Locate the cell with the specified text and output its (x, y) center coordinate. 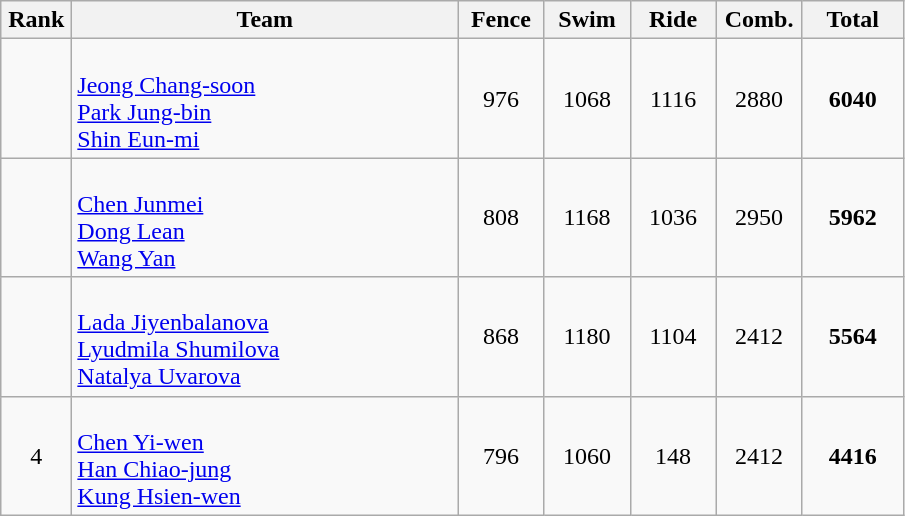
4 (36, 456)
1168 (587, 218)
1180 (587, 336)
5564 (852, 336)
Comb. (759, 20)
Ride (673, 20)
808 (501, 218)
796 (501, 456)
Total (852, 20)
2880 (759, 98)
Swim (587, 20)
Chen JunmeiDong LeanWang Yan (265, 218)
Chen Yi-wenHan Chiao-jungKung Hsien-wen (265, 456)
4416 (852, 456)
Fence (501, 20)
1036 (673, 218)
976 (501, 98)
Lada JiyenbalanovaLyudmila ShumilovaNatalya Uvarova (265, 336)
1104 (673, 336)
5962 (852, 218)
1116 (673, 98)
Team (265, 20)
148 (673, 456)
1060 (587, 456)
Jeong Chang-soonPark Jung-binShin Eun-mi (265, 98)
868 (501, 336)
6040 (852, 98)
1068 (587, 98)
2950 (759, 218)
Rank (36, 20)
